Identify which cell holds the provided text, then report its [X, Y] central coordinate. 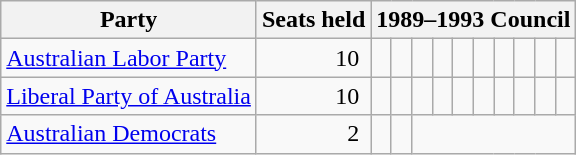
Liberal Party of Australia [129, 96]
Seats held [313, 20]
Australian Labor Party [129, 58]
Party [129, 20]
Australian Democrats [129, 134]
1989–1993 Council [474, 20]
2 [313, 134]
